Identify which cell holds the provided text, then report its (x, y) central coordinate. 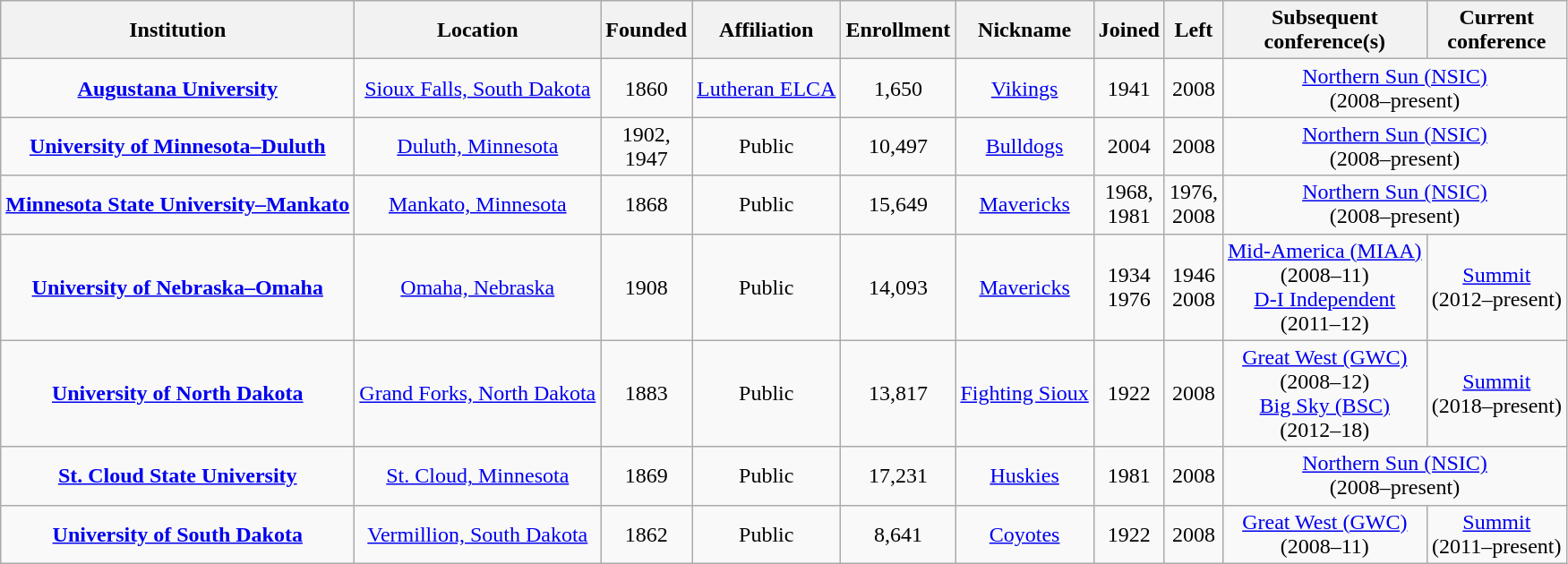
Lutheran ELCA (767, 88)
Vikings (1024, 88)
St. Cloud State University (177, 476)
Joined (1128, 30)
Omaha, Nebraska (478, 286)
Summit(2011–present) (1496, 534)
Mankato, Minnesota (478, 204)
1976,2008 (1193, 204)
1941 (1128, 88)
2004 (1128, 147)
1862 (647, 534)
Institution (177, 30)
1883 (647, 394)
University of Minnesota–Duluth (177, 147)
Duluth, Minnesota (478, 147)
Left (1193, 30)
Enrollment (898, 30)
University of North Dakota (177, 394)
19462008 (1193, 286)
Nickname (1024, 30)
Fighting Sioux (1024, 394)
Location (478, 30)
Great West (GWC)(2008–12)Big Sky (BSC)(2012–18) (1324, 394)
1869 (647, 476)
Mid-America (MIAA)(2008–11)D-I Independent(2011–12) (1324, 286)
Subsequentconference(s) (1324, 30)
1860 (647, 88)
Grand Forks, North Dakota (478, 394)
14,093 (898, 286)
19341976 (1128, 286)
Bulldogs (1024, 147)
1868 (647, 204)
University of South Dakota (177, 534)
Vermillion, South Dakota (478, 534)
1981 (1128, 476)
Summit(2018–present) (1496, 394)
Coyotes (1024, 534)
Affiliation (767, 30)
Augustana University (177, 88)
13,817 (898, 394)
Summit(2012–present) (1496, 286)
University of Nebraska–Omaha (177, 286)
1968,1981 (1128, 204)
Minnesota State University–Mankato (177, 204)
Sioux Falls, South Dakota (478, 88)
15,649 (898, 204)
1,650 (898, 88)
Currentconference (1496, 30)
8,641 (898, 534)
Huskies (1024, 476)
10,497 (898, 147)
1908 (647, 286)
1902,1947 (647, 147)
17,231 (898, 476)
St. Cloud, Minnesota (478, 476)
Great West (GWC)(2008–11) (1324, 534)
Founded (647, 30)
